Extract the (x, y) coordinate from the center of the cell holding the provided text.  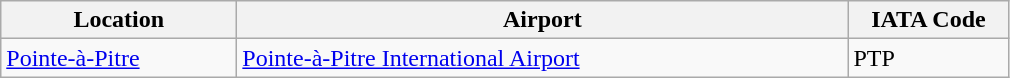
Pointe-à-Pitre (119, 58)
IATA Code (928, 20)
PTP (928, 58)
Location (119, 20)
Pointe-à-Pitre International Airport (542, 58)
Airport (542, 20)
